Output the [X, Y] coordinate of the center of the cell containing the given text.  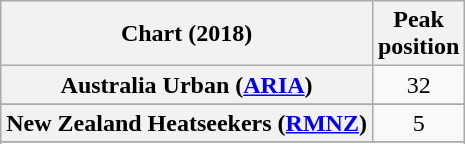
Australia Urban (ARIA) [187, 85]
Peak position [418, 34]
32 [418, 85]
New Zealand Heatseekers (RMNZ) [187, 123]
5 [418, 123]
Chart (2018) [187, 34]
